Return [X, Y] of the center of cell containing provided text 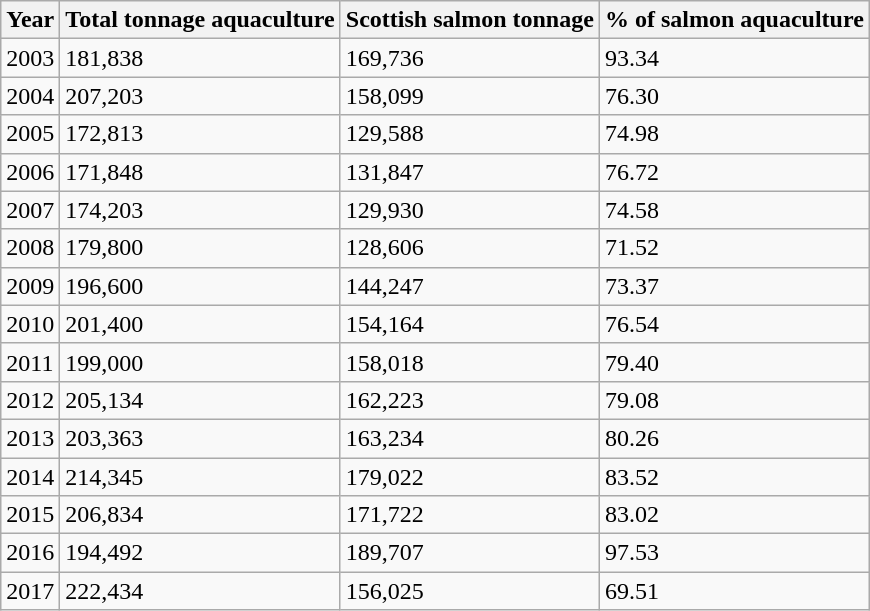
79.08 [734, 400]
199,000 [200, 362]
158,099 [470, 96]
2017 [30, 591]
201,400 [200, 324]
76.54 [734, 324]
2012 [30, 400]
179,800 [200, 248]
83.02 [734, 515]
83.52 [734, 477]
2015 [30, 515]
74.98 [734, 134]
207,203 [200, 96]
76.30 [734, 96]
154,164 [470, 324]
203,363 [200, 438]
131,847 [470, 172]
2007 [30, 210]
162,223 [470, 400]
Year [30, 20]
Total tonnage aquaculture [200, 20]
129,588 [470, 134]
2004 [30, 96]
205,134 [200, 400]
179,022 [470, 477]
76.72 [734, 172]
2003 [30, 58]
97.53 [734, 553]
171,848 [200, 172]
181,838 [200, 58]
189,707 [470, 553]
2014 [30, 477]
163,234 [470, 438]
129,930 [470, 210]
158,018 [470, 362]
% of salmon aquaculture [734, 20]
74.58 [734, 210]
2016 [30, 553]
144,247 [470, 286]
194,492 [200, 553]
2008 [30, 248]
2005 [30, 134]
2010 [30, 324]
169,736 [470, 58]
69.51 [734, 591]
174,203 [200, 210]
156,025 [470, 591]
196,600 [200, 286]
172,813 [200, 134]
73.37 [734, 286]
93.34 [734, 58]
214,345 [200, 477]
206,834 [200, 515]
2011 [30, 362]
2009 [30, 286]
128,606 [470, 248]
2006 [30, 172]
71.52 [734, 248]
80.26 [734, 438]
79.40 [734, 362]
2013 [30, 438]
222,434 [200, 591]
Scottish salmon tonnage [470, 20]
171,722 [470, 515]
